For the text-containing cell, return its midpoint in [X, Y] coordinate format. 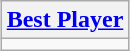
Best Player [65, 20]
